Locate the cell with the specified text and output its (x, y) center coordinate. 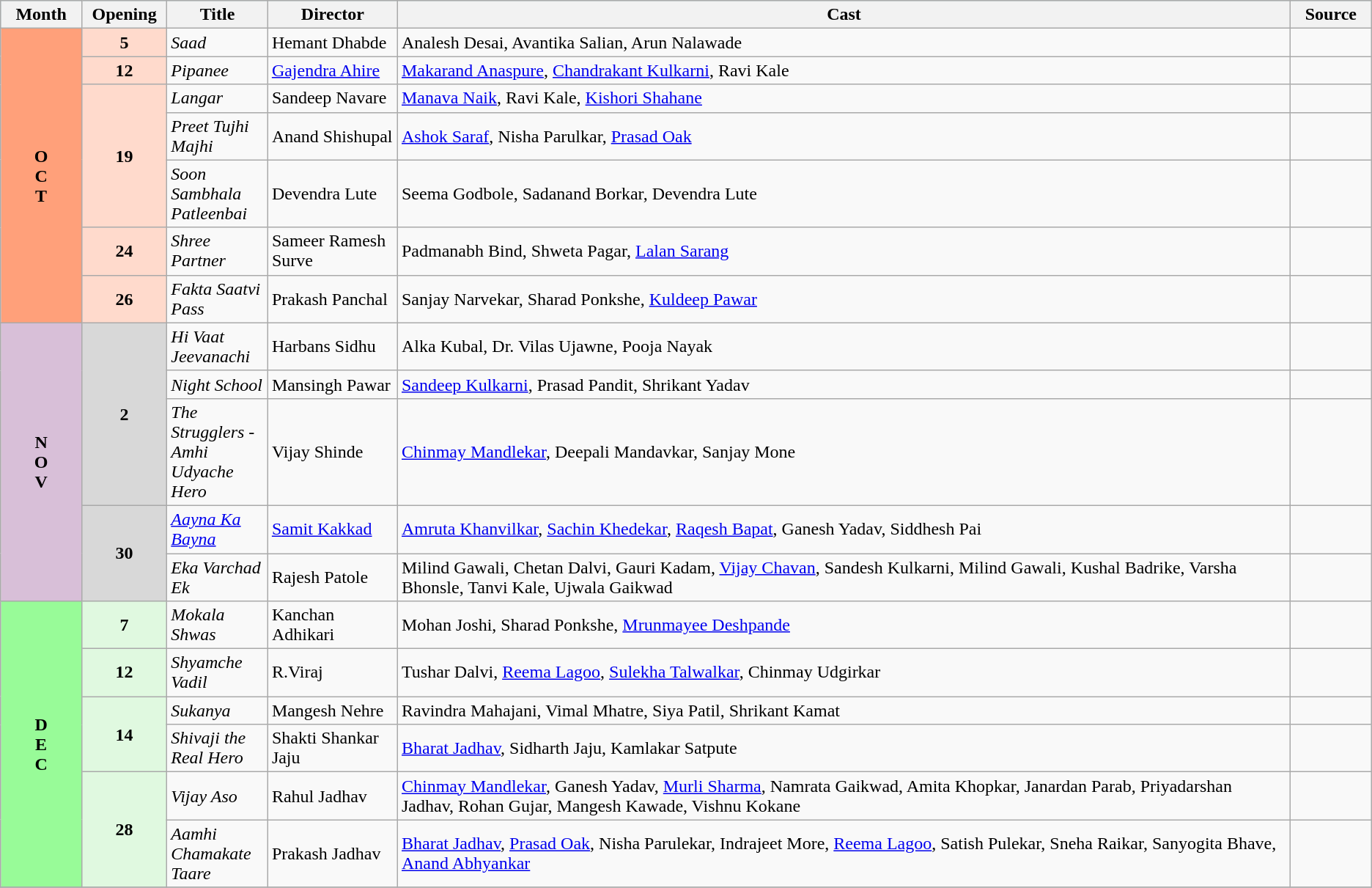
Director (333, 15)
7 (124, 625)
Soon Sambhala Patleenbai (218, 194)
Padmanabh Bind, Shweta Pagar, Lalan Sarang (844, 251)
Aamhi Chamakate Taare (218, 854)
Rajesh Patole (333, 576)
Opening (124, 15)
28 (124, 830)
Gajendra Ahire (333, 70)
Mokala Shwas (218, 625)
NOV (41, 462)
Fakta Saatvi Pass (218, 299)
OCT (41, 176)
Saad (218, 43)
Makarand Anaspure, Chandrakant Kulkarni, Ravi Kale (844, 70)
Hi Vaat Jeevanachi (218, 346)
Rahul Jadhav (333, 796)
Cast (844, 15)
Ravindra Mahajani, Vimal Mhatre, Siya Patil, Shrikant Kamat (844, 711)
Sukanya (218, 711)
24 (124, 251)
Eka Varchad Ek (218, 576)
Night School (218, 384)
14 (124, 735)
Harbans Sidhu (333, 346)
Mohan Joshi, Sharad Ponkshe, Mrunmayee Deshpande (844, 625)
Analesh Desai, Avantika Salian, Arun Nalawade (844, 43)
Pipanee (218, 70)
Prakash Jadhav (333, 854)
Shree Partner (218, 251)
2 (124, 414)
Seema Godbole, Sadanand Borkar, Devendra Lute (844, 194)
26 (124, 299)
Devendra Lute (333, 194)
Chinmay Mandlekar, Deepali Mandavkar, Sanjay Mone (844, 452)
Ashok Saraf, Nisha Parulkar, Prasad Oak (844, 136)
Mangesh Nehre (333, 711)
Sandeep Kulkarni, Prasad Pandit, Shrikant Yadav (844, 384)
The Strugglers - Amhi Udyache Hero (218, 452)
Bharat Jadhav, Sidharth Jaju, Kamlakar Satpute (844, 748)
Month (41, 15)
Kanchan Adhikari (333, 625)
Sanjay Narvekar, Sharad Ponkshe, Kuldeep Pawar (844, 299)
Mansingh Pawar (333, 384)
Tushar Dalvi, Reema Lagoo, Sulekha Talwalkar, Chinmay Udgirkar (844, 673)
Vijay Aso (218, 796)
Manava Naik, Ravi Kale, Kishori Shahane (844, 98)
Source (1331, 15)
Shyamche Vadil (218, 673)
Prakash Panchal (333, 299)
Amruta Khanvilkar, Sachin Khedekar, Raqesh Bapat, Ganesh Yadav, Siddhesh Pai (844, 529)
30 (124, 553)
Shakti Shankar Jaju (333, 748)
Milind Gawali, Chetan Dalvi, Gauri Kadam, Vijay Chavan, Sandesh Kulkarni, Milind Gawali, Kushal Badrike, Varsha Bhonsle, Tanvi Kale, Ujwala Gaikwad (844, 576)
Shivaji the Real Hero (218, 748)
DEC (41, 744)
Title (218, 15)
Samit Kakkad (333, 529)
Vijay Shinde (333, 452)
Anand Shishupal (333, 136)
Aayna Ka Bayna (218, 529)
19 (124, 155)
Sandeep Navare (333, 98)
Sameer Ramesh Surve (333, 251)
Langar (218, 98)
Hemant Dhabde (333, 43)
R.Viraj (333, 673)
Bharat Jadhav, Prasad Oak, Nisha Parulekar, Indrajeet More, Reema Lagoo, Satish Pulekar, Sneha Raikar, Sanyogita Bhave, Anand Abhyankar (844, 854)
Preet Tujhi Majhi (218, 136)
Alka Kubal, Dr. Vilas Ujawne, Pooja Nayak (844, 346)
5 (124, 43)
